Detect which cell encompasses the target text, then output its [x, y] center coordinate. 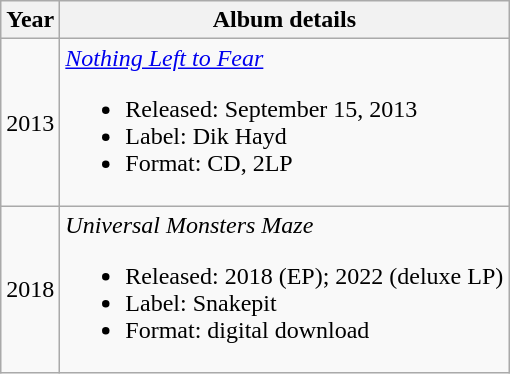
Nothing Left to FearReleased: September 15, 2013Label: Dik HaydFormat: CD, 2LP [284, 122]
Album details [284, 20]
2018 [30, 290]
2013 [30, 122]
Universal Monsters MazeReleased: 2018 (EP); 2022 (deluxe LP)Label: SnakepitFormat: digital download [284, 290]
Year [30, 20]
